For the text-containing cell, return its midpoint in [X, Y] coordinate format. 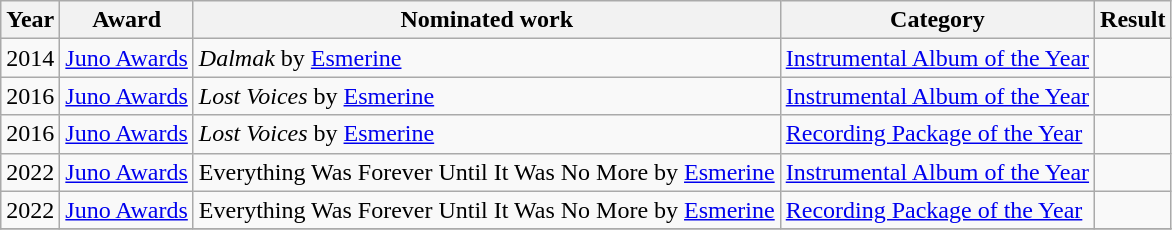
Year [30, 20]
Nominated work [486, 20]
Award [127, 20]
2014 [30, 58]
Category [937, 20]
Result [1133, 20]
Dalmak by Esmerine [486, 58]
